Output the [x, y] coordinate of the center of the cell containing the given text.  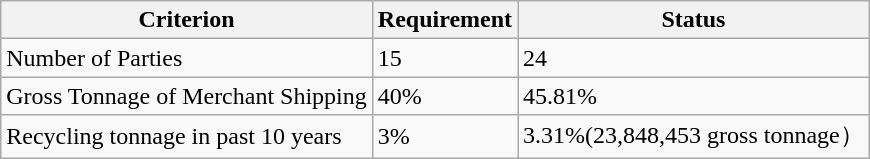
Gross Tonnage of Merchant Shipping [187, 96]
3.31%(23,848,453 gross tonnage） [694, 136]
24 [694, 58]
Recycling tonnage in past 10 years [187, 136]
Criterion [187, 20]
45.81% [694, 96]
3% [444, 136]
Requirement [444, 20]
15 [444, 58]
Status [694, 20]
Number of Parties [187, 58]
40% [444, 96]
